Capture the cell that displays the provided text and extract its (x, y) central coordinate. 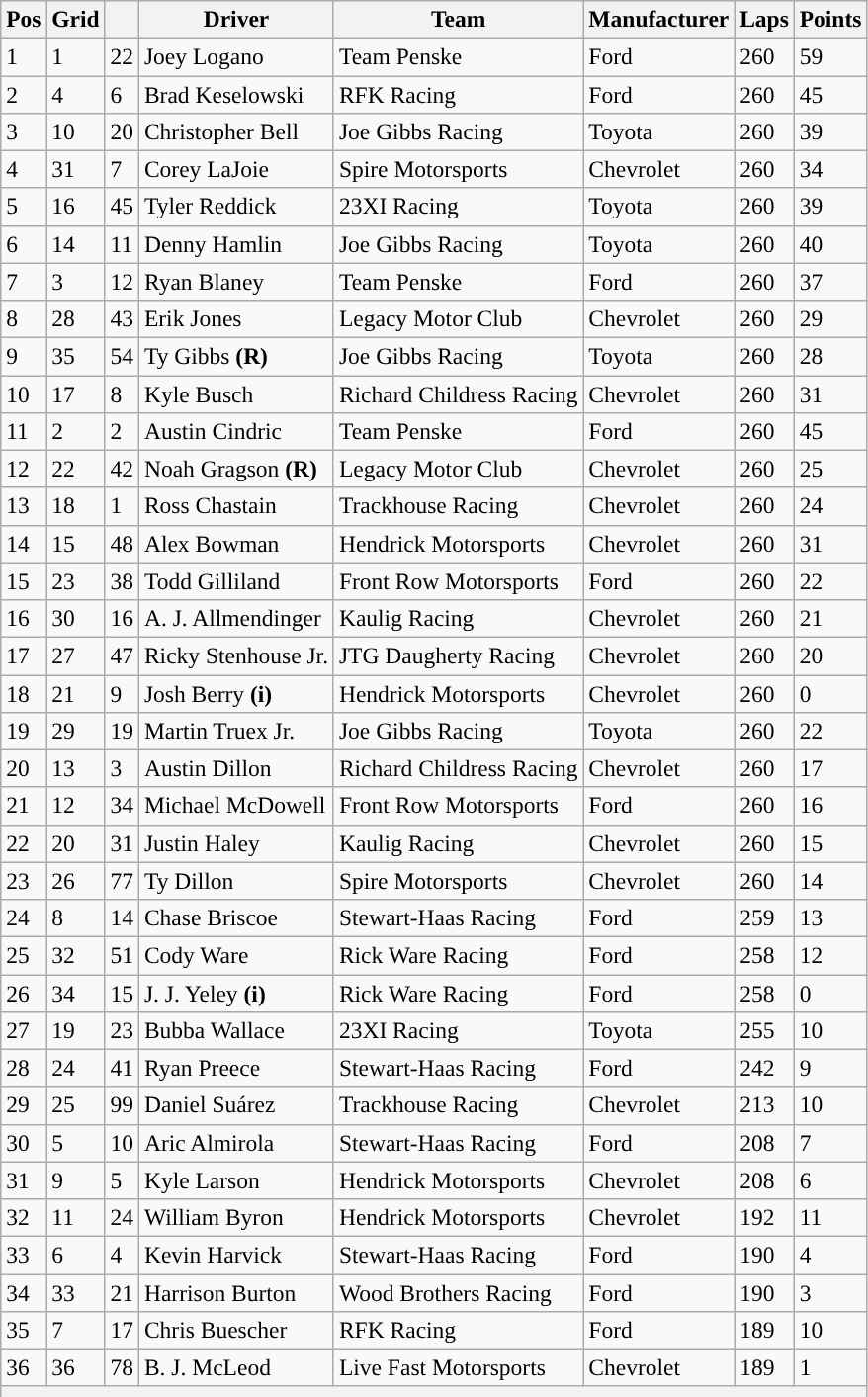
Corey LaJoie (235, 169)
Chris Buescher (235, 1330)
Ty Gibbs (R) (235, 356)
Christopher Bell (235, 131)
40 (830, 244)
213 (765, 1105)
Chase Briscoe (235, 917)
Austin Dillon (235, 768)
Wood Brothers Racing (458, 1292)
259 (765, 917)
JTG Daugherty Racing (458, 655)
242 (765, 1068)
43 (122, 318)
255 (765, 1030)
54 (122, 356)
Todd Gilliland (235, 581)
41 (122, 1068)
Cody Ware (235, 955)
Erik Jones (235, 318)
J. J. Yeley (i) (235, 993)
Kevin Harvick (235, 1255)
Ricky Stenhouse Jr. (235, 655)
Laps (765, 19)
Tyler Reddick (235, 207)
Ross Chastain (235, 506)
Points (830, 19)
48 (122, 544)
47 (122, 655)
Martin Truex Jr. (235, 731)
37 (830, 282)
Austin Cindric (235, 431)
A. J. Allmendinger (235, 618)
78 (122, 1367)
Grid (75, 19)
Aric Almirola (235, 1143)
38 (122, 581)
William Byron (235, 1217)
192 (765, 1217)
Manufacturer (658, 19)
Team (458, 19)
Justin Haley (235, 843)
Kyle Larson (235, 1180)
B. J. McLeod (235, 1367)
99 (122, 1105)
Harrison Burton (235, 1292)
51 (122, 955)
Kyle Busch (235, 393)
Denny Hamlin (235, 244)
Josh Berry (i) (235, 693)
Michael McDowell (235, 806)
77 (122, 881)
Ryan Blaney (235, 282)
59 (830, 56)
Driver (235, 19)
Noah Gragson (R) (235, 469)
Bubba Wallace (235, 1030)
Brad Keselowski (235, 94)
42 (122, 469)
Daniel Suárez (235, 1105)
Pos (24, 19)
Ty Dillon (235, 881)
Alex Bowman (235, 544)
Live Fast Motorsports (458, 1367)
Ryan Preece (235, 1068)
Joey Logano (235, 56)
